Identify which cell holds the provided text, then report its [X, Y] central coordinate. 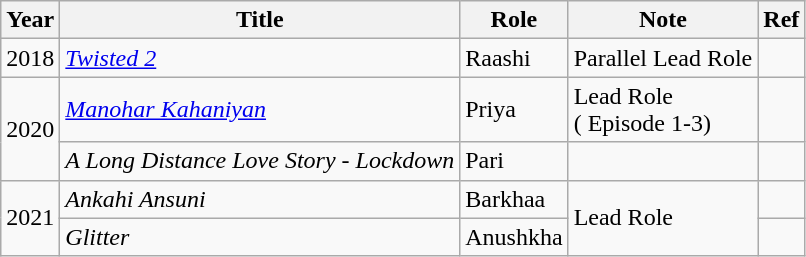
Pari [514, 161]
Ankahi Ansuni [260, 199]
2021 [30, 218]
Lead Role [663, 218]
Role [514, 20]
Lead Role( Episode 1-3) [663, 110]
Twisted 2 [260, 58]
Parallel Lead Role [663, 58]
Anushkha [514, 237]
Glitter [260, 237]
Ref [782, 20]
Title [260, 20]
Year [30, 20]
2020 [30, 128]
Raashi [514, 58]
Note [663, 20]
Priya [514, 110]
Manohar Kahaniyan [260, 110]
A Long Distance Love Story - Lockdown [260, 161]
2018 [30, 58]
Barkhaa [514, 199]
